From the cell containing the given text, extract its center point as [X, Y] coordinate. 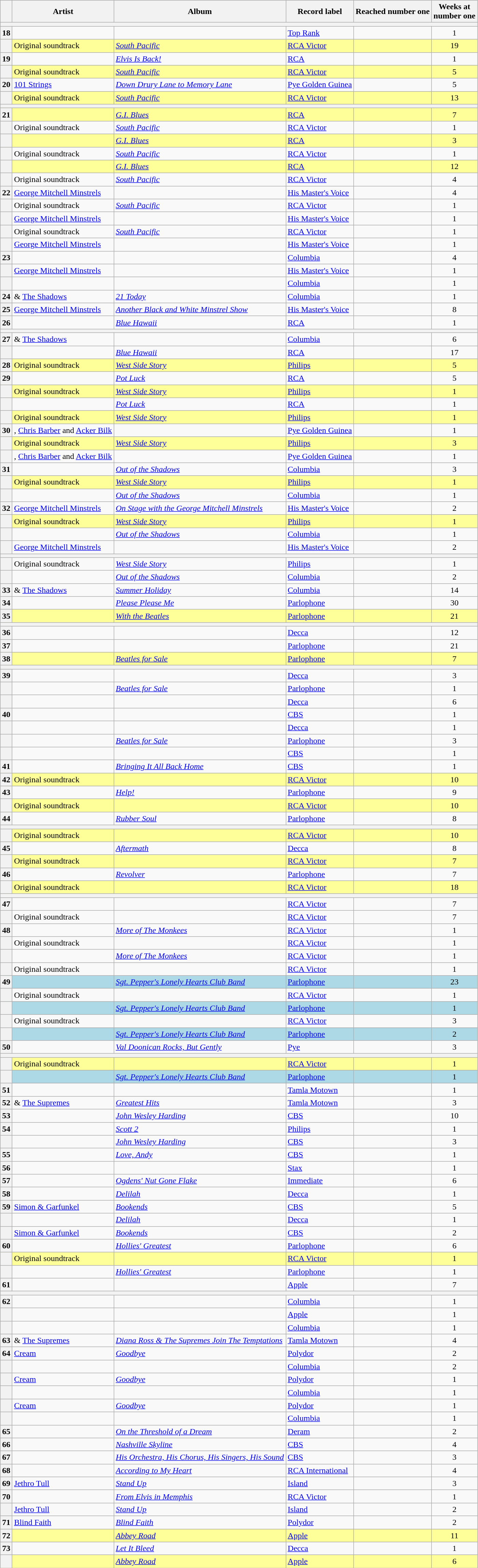
62 [6, 1301]
38 [6, 659]
27 [6, 339]
46 [6, 874]
His Orchestra, His Chorus, His Singers, His Sound [200, 1457]
From Elvis in Memphis [200, 1496]
Scott 2 [200, 1129]
48 [6, 930]
67 [6, 1457]
Deram [320, 1431]
RCA International [320, 1470]
32 [6, 508]
Another Black and White Minstrel Show [200, 309]
21 Today [200, 296]
33 [6, 590]
Val Doonican Rocks, But Gently [200, 1047]
Ogdens' Nut Gone Flake [200, 1181]
64 [6, 1354]
17 [454, 352]
13 [454, 98]
Elvis Is Back! [200, 59]
Reached number one [393, 12]
51 [6, 1090]
35 [6, 616]
25 [6, 309]
44 [6, 818]
Top Rank [320, 33]
59 [6, 1207]
72 [6, 1536]
50 [6, 1047]
Immediate [320, 1181]
11 [454, 1536]
57 [6, 1181]
Down Drury Lane to Memory Lane [200, 85]
Record label [320, 12]
24 [6, 296]
53 [6, 1116]
65 [6, 1431]
Weeks atnumber one [454, 12]
Pye [320, 1047]
52 [6, 1103]
55 [6, 1155]
40 [6, 714]
69 [6, 1483]
Aftermath [200, 848]
31 [6, 469]
49 [6, 982]
Greatest Hits [200, 1103]
On Stage with the George Mitchell Minstrels [200, 508]
Revolver [200, 874]
42 [6, 780]
Nashville Skyline [200, 1444]
71 [6, 1522]
63 [6, 1341]
14 [454, 590]
61 [6, 1285]
Please Please Me [200, 603]
37 [6, 646]
43 [6, 793]
45 [6, 848]
56 [6, 1168]
66 [6, 1444]
Help! [200, 793]
Artist [63, 12]
36 [6, 633]
22 [6, 193]
Let It Bleed [200, 1549]
73 [6, 1549]
28 [6, 365]
60 [6, 1246]
Summer Holiday [200, 590]
47 [6, 904]
29 [6, 378]
39 [6, 675]
9 [454, 793]
Stax [320, 1168]
On the Threshold of a Dream [200, 1431]
Love, Andy [200, 1155]
With the Beatles [200, 616]
34 [6, 603]
Rubber Soul [200, 818]
68 [6, 1470]
70 [6, 1496]
Diana Ross & The Supremes Join The Temptations [200, 1341]
58 [6, 1194]
26 [6, 322]
According to My Heart [200, 1470]
20 [6, 85]
Album [200, 12]
41 [6, 767]
101 Strings [63, 85]
54 [6, 1129]
Bringing It All Back Home [200, 767]
